Determine the [x, y] coordinate at the center of the cell enclosing the given text.  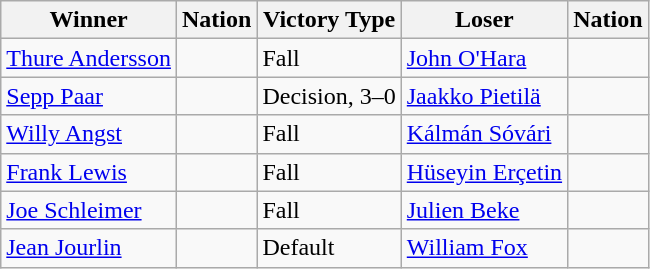
Julien Beke [484, 210]
Victory Type [329, 20]
Thure Andersson [89, 58]
Loser [484, 20]
Jean Jourlin [89, 248]
Jaakko Pietilä [484, 96]
Frank Lewis [89, 172]
John O'Hara [484, 58]
Winner [89, 20]
Joe Schleimer [89, 210]
William Fox [484, 248]
Sepp Paar [89, 96]
Kálmán Sóvári [484, 134]
Default [329, 248]
Willy Angst [89, 134]
Hüseyin Erçetin [484, 172]
Decision, 3–0 [329, 96]
